Identify which cell holds the provided text, then report its [X, Y] central coordinate. 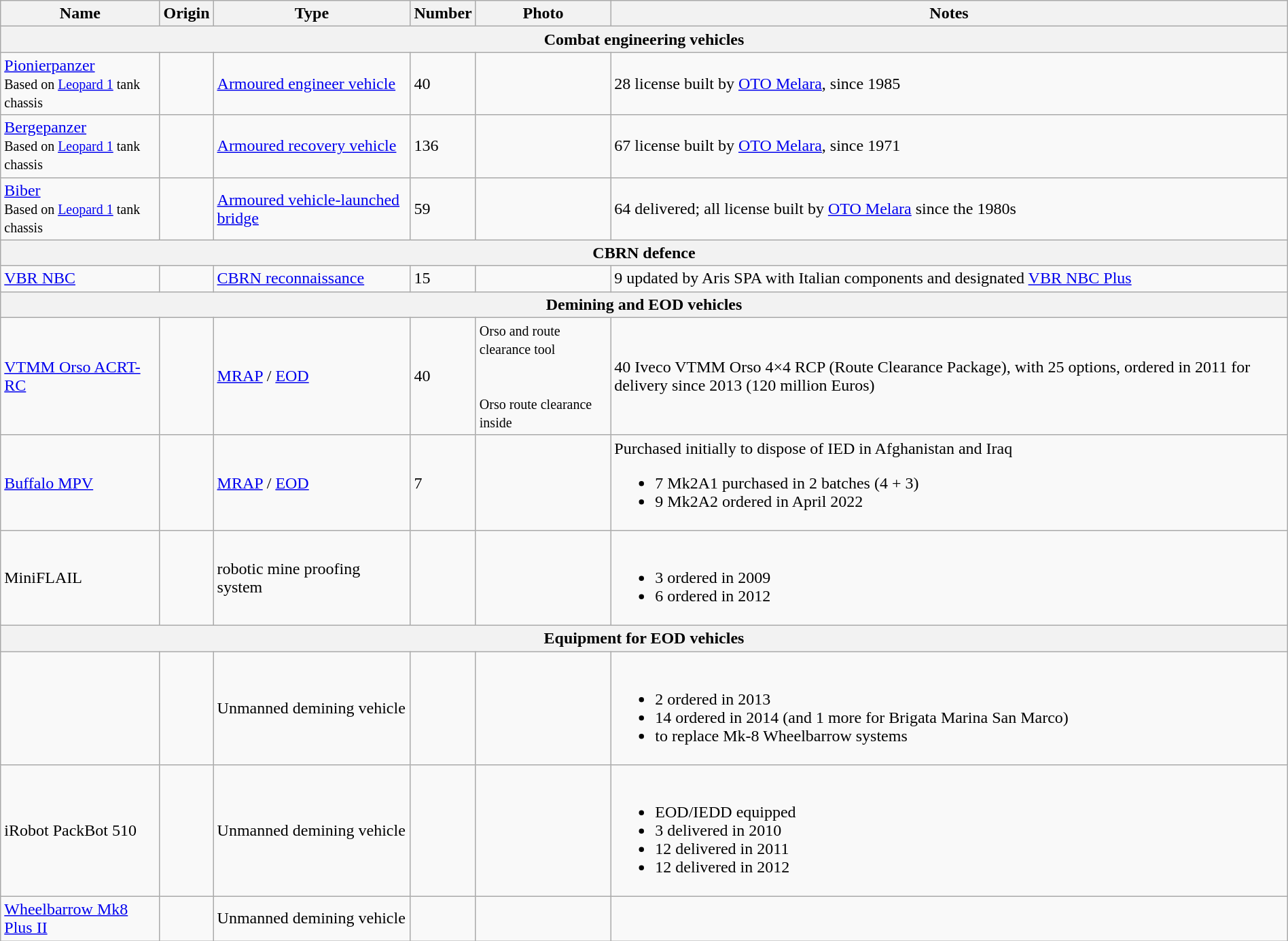
64 delivered; all license built by OTO Melara since the 1980s [949, 209]
Combat engineering vehicles [644, 39]
Type [312, 14]
CBRN reconnaissance [312, 279]
Armoured vehicle-launched bridge [312, 209]
15 [443, 279]
Purchased initially to dispose of IED in Afghanistan and Iraq7 Mk2A1 purchased in 2 batches (4 + 3)9 Mk2A2 ordered in April 2022 [949, 482]
EOD/IEDD equipped3 delivered in 201012 delivered in 201112 delivered in 2012 [949, 831]
robotic mine proofing system [312, 578]
BiberBased on Leopard 1 tank chassis [80, 209]
9 updated by Aris SPA with Italian components and designated VBR NBC Plus [949, 279]
Equipment for EOD vehicles [644, 638]
Wheelbarrow Mk8 Plus II [80, 919]
Demining and EOD vehicles [644, 304]
7 [443, 482]
40 Iveco VTMM Orso 4×4 RCP (Route Clearance Package), with 25 options, ordered in 2011 for delivery since 2013 (120 million Euros) [949, 376]
BergepanzerBased on Leopard 1 tank chassis [80, 146]
Number [443, 14]
Notes [949, 14]
Origin [186, 14]
2 ordered in 201314 ordered in 2014 (and 1 more for Brigata Marina San Marco)to replace Mk-8 Wheelbarrow systems [949, 708]
Armoured recovery vehicle [312, 146]
Orso and route clearance toolOrso route clearance inside [543, 376]
67 license built by OTO Melara, since 1971 [949, 146]
CBRN defence [644, 253]
Name [80, 14]
Buffalo MPV [80, 482]
Armoured engineer vehicle [312, 84]
Photo [543, 14]
PionierpanzerBased on Leopard 1 tank chassis [80, 84]
136 [443, 146]
59 [443, 209]
VTMM Orso ACRT-RC [80, 376]
VBR NBC [80, 279]
MiniFLAIL [80, 578]
iRobot PackBot 510 [80, 831]
3 ordered in 20096 ordered in 2012 [949, 578]
28 license built by OTO Melara, since 1985 [949, 84]
